From the cell containing the given text, extract its center point as [x, y] coordinate. 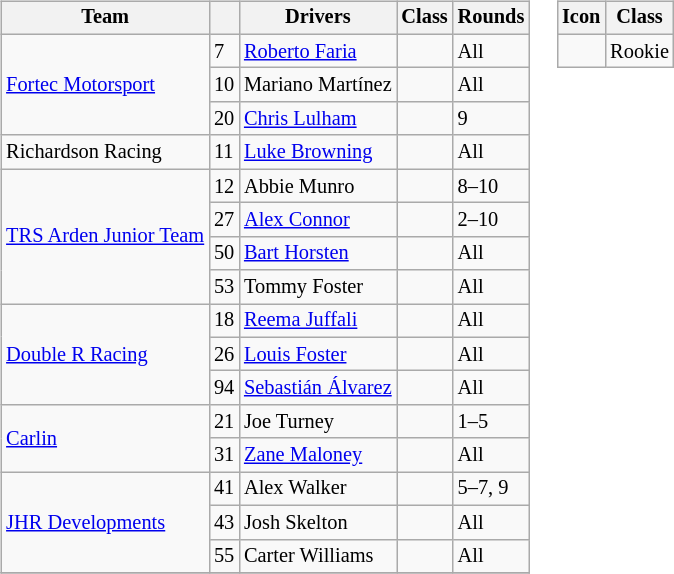
21 [224, 422]
53 [224, 287]
Rounds [492, 18]
Team [105, 18]
Josh Skelton [318, 522]
Rookie [640, 51]
41 [224, 489]
Abbie Munro [318, 186]
Drivers [318, 18]
43 [224, 522]
Roberto Faria [318, 51]
Carter Williams [318, 556]
11 [224, 152]
Tommy Foster [318, 287]
20 [224, 119]
1–5 [492, 422]
26 [224, 354]
55 [224, 556]
10 [224, 85]
31 [224, 455]
9 [492, 119]
TRS Arden Junior Team [105, 236]
Alex Walker [318, 489]
Double R Racing [105, 354]
94 [224, 388]
Reema Juffali [318, 321]
Joe Turney [318, 422]
18 [224, 321]
Chris Lulham [318, 119]
5–7, 9 [492, 489]
7 [224, 51]
8–10 [492, 186]
27 [224, 220]
Sebastián Álvarez [318, 388]
Louis Foster [318, 354]
Zane Maloney [318, 455]
Fortec Motorsport [105, 84]
Bart Horsten [318, 253]
Carlin [105, 438]
Icon [581, 18]
2–10 [492, 220]
Mariano Martínez [318, 85]
Alex Connor [318, 220]
12 [224, 186]
JHR Developments [105, 522]
Luke Browning [318, 152]
50 [224, 253]
Richardson Racing [105, 152]
